Capture the cell that displays the provided text and extract its (X, Y) central coordinate. 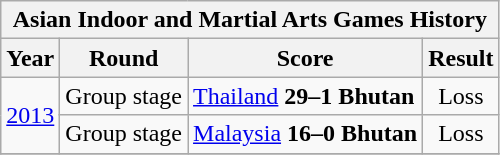
2013 (30, 115)
Score (306, 58)
Thailand 29–1 Bhutan (306, 96)
Year (30, 58)
Round (124, 58)
Malaysia 16–0 Bhutan (306, 134)
Asian Indoor and Martial Arts Games History (250, 20)
Result (461, 58)
